Determine the (x, y) coordinate at the center of the cell enclosing the given text.  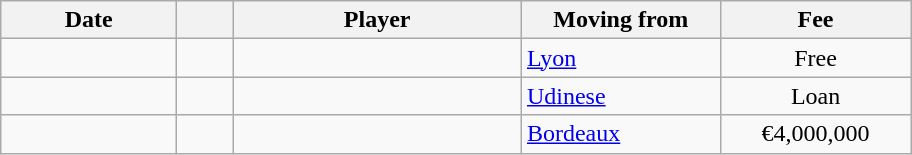
Moving from (620, 20)
Free (816, 58)
Player (378, 20)
€4,000,000 (816, 134)
Lyon (620, 58)
Loan (816, 96)
Bordeaux (620, 134)
Udinese (620, 96)
Date (89, 20)
Fee (816, 20)
